For the text-containing cell, return its midpoint in (X, Y) coordinate format. 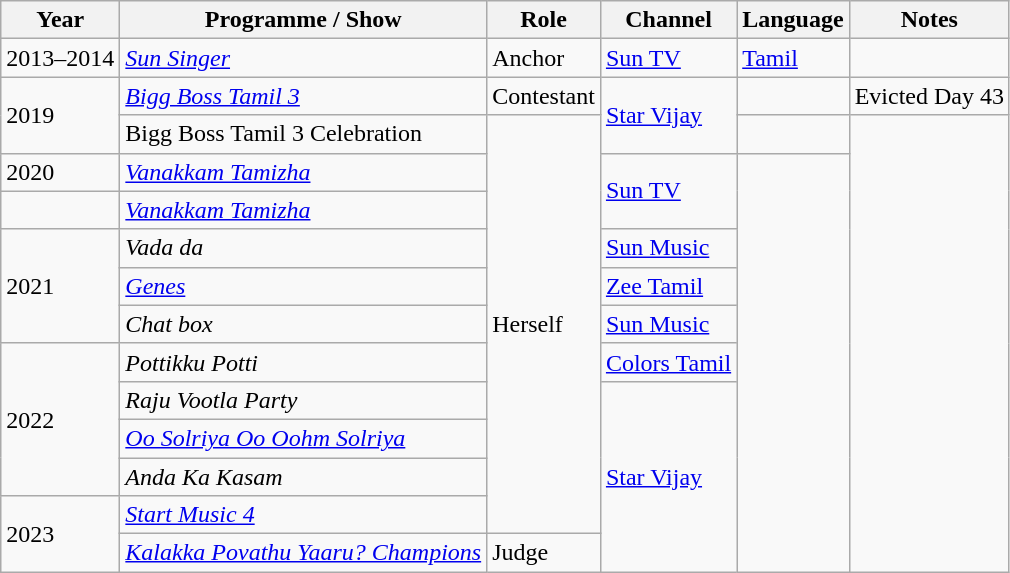
Genes (304, 286)
Herself (544, 324)
Programme / Show (304, 20)
Anchor (544, 58)
2019 (60, 115)
Bigg Boss Tamil 3 Celebration (304, 134)
Zee Tamil (668, 286)
Anda Ka Kasam (304, 477)
2020 (60, 172)
Evicted Day 43 (929, 96)
Raju Vootla Party (304, 400)
Contestant (544, 96)
2022 (60, 419)
Oo Solriya Oo Oohm Solriya (304, 438)
Language (793, 20)
Vada da (304, 248)
Judge (544, 553)
2021 (60, 286)
Kalakka Povathu Yaaru? Champions (304, 553)
Chat box (304, 324)
2013–2014 (60, 58)
Colors Tamil (668, 362)
Sun Singer (304, 58)
2023 (60, 534)
Pottikku Potti (304, 362)
Start Music 4 (304, 515)
Notes (929, 20)
Year (60, 20)
Bigg Boss Tamil 3 (304, 96)
Channel (668, 20)
Role (544, 20)
Tamil (793, 58)
